Identify which cell holds the provided text, then report its (X, Y) central coordinate. 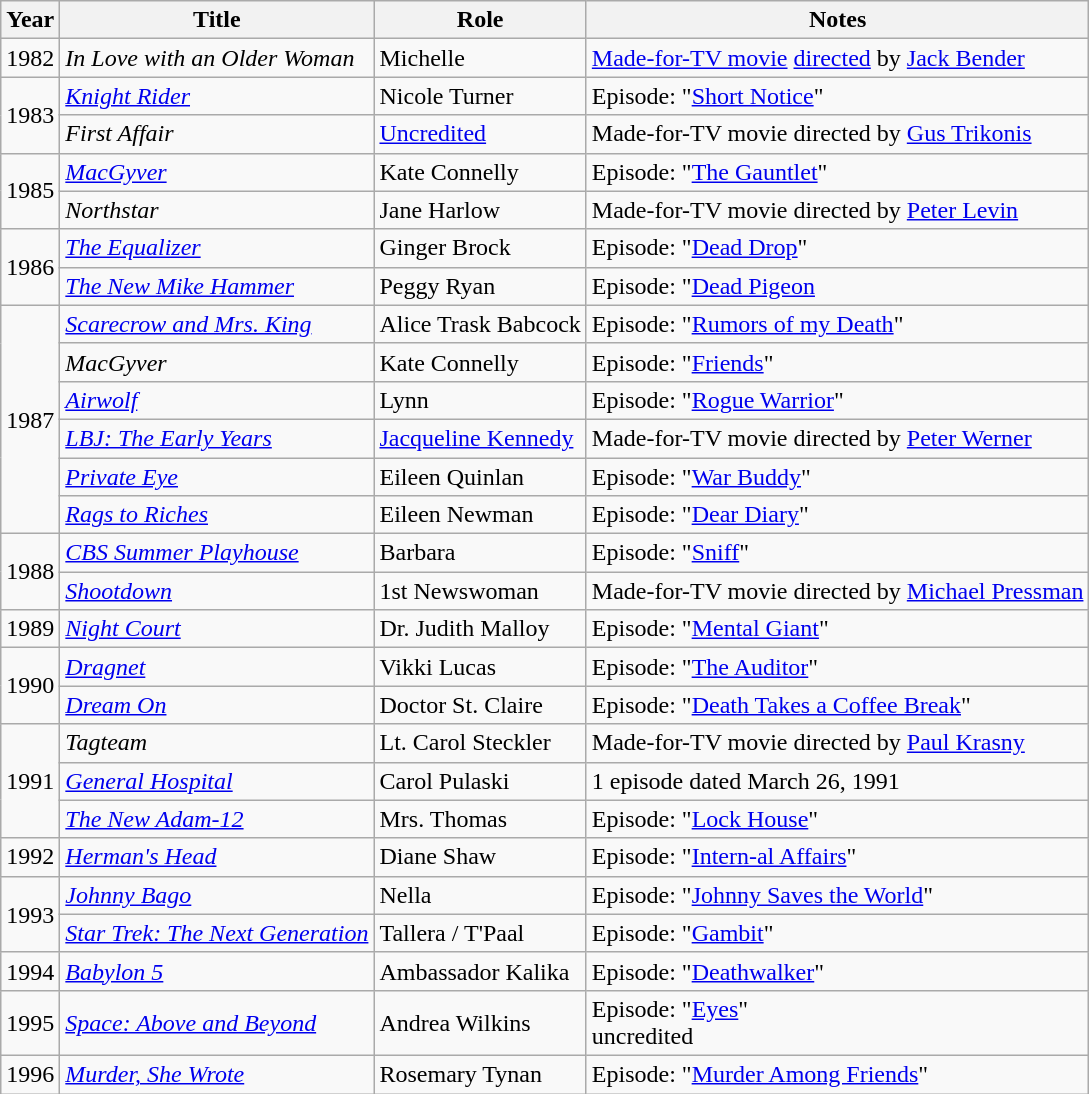
Ginger Brock (480, 248)
Alice Trask Babcock (480, 324)
Made-for-TV movie directed by Gus Trikonis (838, 134)
In Love with an Older Woman (217, 58)
Made-for-TV movie directed by Paul Krasny (838, 743)
Night Court (217, 629)
1991 (30, 781)
General Hospital (217, 781)
Episode: "Dead Pigeon (838, 286)
Rags to Riches (217, 515)
Episode: "The Auditor" (838, 667)
Episode: "Johnny Saves the World" (838, 895)
Rosemary Tynan (480, 1074)
Episode: "Eyes" uncredited (838, 1022)
Role (480, 20)
Episode: "Rumors of my Death" (838, 324)
First Affair (217, 134)
Made-for-TV movie directed by Michael Pressman (838, 591)
Made-for-TV movie directed by Peter Levin (838, 210)
Nicole Turner (480, 96)
Year (30, 20)
Diane Shaw (480, 857)
Nella (480, 895)
1989 (30, 629)
1 episode dated March 26, 1991 (838, 781)
Herman's Head (217, 857)
Eileen Quinlan (480, 477)
Notes (838, 20)
Episode: "Death Takes a Coffee Break" (838, 705)
Episode: "Sniff" (838, 553)
Uncredited (480, 134)
Mrs. Thomas (480, 819)
The New Adam-12 (217, 819)
Dr. Judith Malloy (480, 629)
Episode: "Intern-al Affairs" (838, 857)
Episode: "Dead Drop" (838, 248)
1988 (30, 572)
Episode: "Short Notice" (838, 96)
Private Eye (217, 477)
1985 (30, 191)
Episode: "Gambit" (838, 933)
Doctor St. Claire (480, 705)
Ambassador Kalika (480, 971)
Lynn (480, 400)
Northstar (217, 210)
The Equalizer (217, 248)
Johnny Bago (217, 895)
Episode: "Dear Diary" (838, 515)
LBJ: The Early Years (217, 438)
1995 (30, 1022)
Murder, She Wrote (217, 1074)
Scarecrow and Mrs. King (217, 324)
Dream On (217, 705)
1992 (30, 857)
1982 (30, 58)
1994 (30, 971)
Tallera / T'Paal (480, 933)
Dragnet (217, 667)
The New Mike Hammer (217, 286)
Title (217, 20)
Vikki Lucas (480, 667)
Episode: "Friends" (838, 362)
CBS Summer Playhouse (217, 553)
Episode: "War Buddy" (838, 477)
Tagteam (217, 743)
Episode: "Murder Among Friends" (838, 1074)
1st Newswoman (480, 591)
1993 (30, 914)
1996 (30, 1074)
Episode: "The Gauntlet" (838, 172)
Jane Harlow (480, 210)
Peggy Ryan (480, 286)
1990 (30, 686)
Airwolf (217, 400)
Babylon 5 (217, 971)
Space: Above and Beyond (217, 1022)
1983 (30, 115)
Jacqueline Kennedy (480, 438)
1986 (30, 267)
Andrea Wilkins (480, 1022)
1987 (30, 419)
Eileen Newman (480, 515)
Episode: "Lock House" (838, 819)
Star Trek: The Next Generation (217, 933)
Episode: "Mental Giant" (838, 629)
Carol Pulaski (480, 781)
Made-for-TV movie directed by Jack Bender (838, 58)
Knight Rider (217, 96)
Michelle (480, 58)
Shootdown (217, 591)
Made-for-TV movie directed by Peter Werner (838, 438)
Episode: "Rogue Warrior" (838, 400)
Lt. Carol Steckler (480, 743)
Barbara (480, 553)
Episode: "Deathwalker" (838, 971)
